Find where the given text appears and provide that cell's center as [x, y] coordinate. 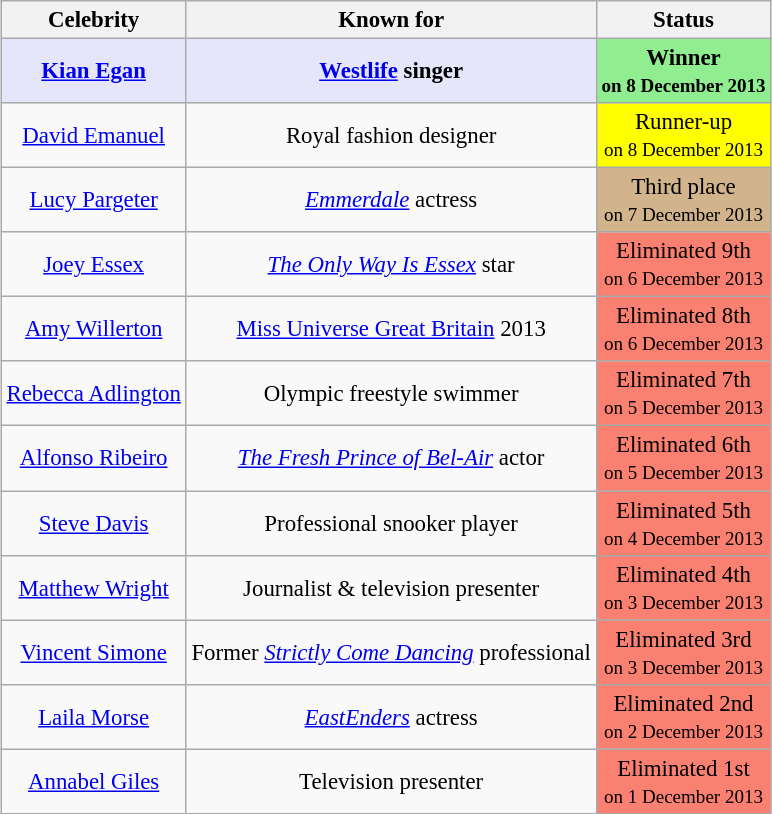
Westlife singer [391, 70]
Known for [391, 20]
Celebrity [94, 20]
Lucy Pargeter [94, 200]
Miss Universe Great Britain 2013 [391, 330]
David Emanuel [94, 136]
Professional snooker player [391, 522]
The Fresh Prince of Bel-Air actor [391, 458]
Annabel Giles [94, 782]
Emmerdale actress [391, 200]
Eliminated 4thon 3 December 2013 [684, 588]
Status [684, 20]
The Only Way Is Essex star [391, 264]
Eliminated 8thon 6 December 2013 [684, 330]
Eliminated 6thon 5 December 2013 [684, 458]
Eliminated 9thon 6 December 2013 [684, 264]
Alfonso Ribeiro [94, 458]
Steve Davis [94, 522]
EastEnders actress [391, 716]
Kian Egan [94, 70]
Former Strictly Come Dancing professional [391, 652]
Vincent Simone [94, 652]
Rebecca Adlington [94, 394]
Olympic freestyle swimmer [391, 394]
Matthew Wright [94, 588]
Eliminated 1ston 1 December 2013 [684, 782]
Laila Morse [94, 716]
Winneron 8 December 2013 [684, 70]
Royal fashion designer [391, 136]
Third place on 7 December 2013 [684, 200]
Television presenter [391, 782]
Joey Essex [94, 264]
Runner-upon 8 December 2013 [684, 136]
Eliminated 3rdon 3 December 2013 [684, 652]
Eliminated 5thon 4 December 2013 [684, 522]
Amy Willerton [94, 330]
Eliminated 7thon 5 December 2013 [684, 394]
Eliminated 2ndon 2 December 2013 [684, 716]
Journalist & television presenter [391, 588]
